For the text-containing cell, return its midpoint in [X, Y] coordinate format. 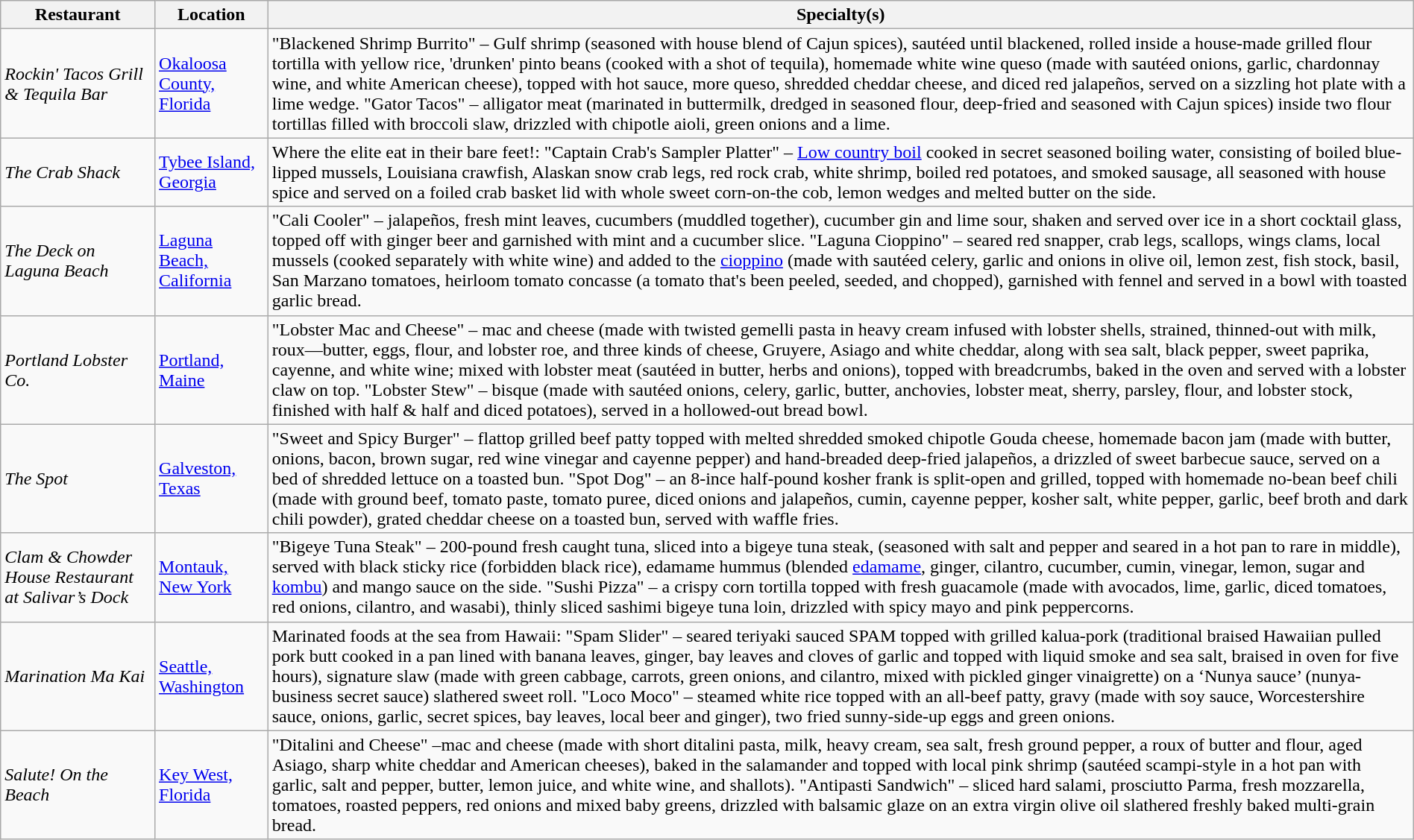
Clam & Chowder House Restaurant at Salivar’s Dock [78, 577]
Montauk, New York [212, 577]
Portland Lobster Co. [78, 370]
Okaloosa County, Florida [212, 83]
Portland, Maine [212, 370]
Tybee Island, Georgia [212, 172]
Rockin' Tacos Grill & Tequila Bar [78, 83]
Seattle, Washington [212, 676]
Key West, Florida [212, 785]
Location [212, 15]
The Crab Shack [78, 172]
Specialty(s) [840, 15]
Restaurant [78, 15]
The Spot [78, 479]
Salute! On the Beach [78, 785]
Laguna Beach, California [212, 261]
The Deck on Laguna Beach [78, 261]
Marination Ma Kai [78, 676]
Galveston, Texas [212, 479]
